Scan for the cell matching the given text and deliver its (x, y) coordinate at center. 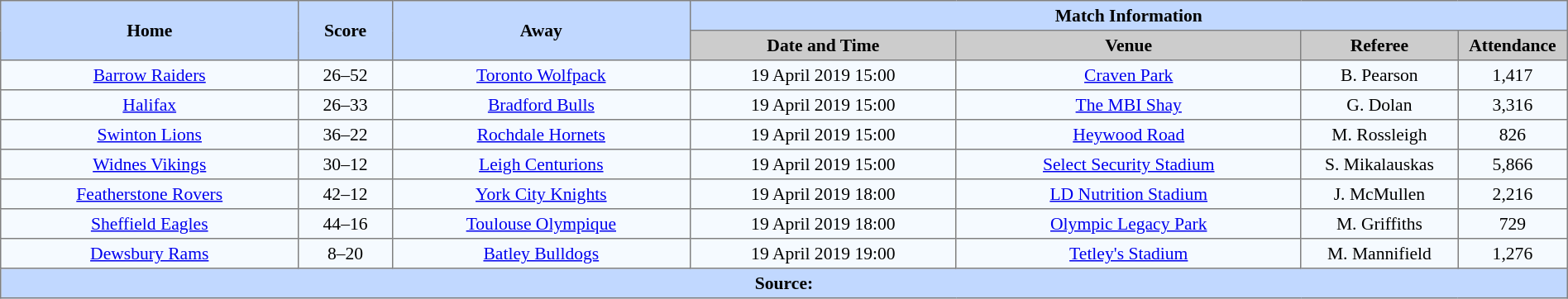
Toulouse Olympique (541, 224)
3,316 (1513, 105)
J. McMullen (1379, 194)
Barrow Raiders (150, 75)
Referee (1379, 45)
Widnes Vikings (150, 164)
Swinton Lions (150, 135)
Date and Time (823, 45)
Venue (1128, 45)
826 (1513, 135)
Match Information (1128, 16)
26–33 (346, 105)
M. Rossleigh (1379, 135)
30–12 (346, 164)
26–52 (346, 75)
The MBI Shay (1128, 105)
Sheffield Eagles (150, 224)
B. Pearson (1379, 75)
Dewsbury Rams (150, 254)
Featherstone Rovers (150, 194)
Bradford Bulls (541, 105)
1,417 (1513, 75)
1,276 (1513, 254)
G. Dolan (1379, 105)
M. Griffiths (1379, 224)
Tetley's Stadium (1128, 254)
Attendance (1513, 45)
42–12 (346, 194)
19 April 2019 19:00 (823, 254)
729 (1513, 224)
Away (541, 31)
8–20 (346, 254)
Select Security Stadium (1128, 164)
Craven Park (1128, 75)
S. Mikalauskas (1379, 164)
LD Nutrition Stadium (1128, 194)
Leigh Centurions (541, 164)
Olympic Legacy Park (1128, 224)
Home (150, 31)
Source: (784, 283)
Heywood Road (1128, 135)
York City Knights (541, 194)
36–22 (346, 135)
5,866 (1513, 164)
Halifax (150, 105)
44–16 (346, 224)
2,216 (1513, 194)
M. Mannifield (1379, 254)
Rochdale Hornets (541, 135)
Batley Bulldogs (541, 254)
Toronto Wolfpack (541, 75)
Score (346, 31)
